Output the (x, y) coordinate of the center of the cell containing the given text.  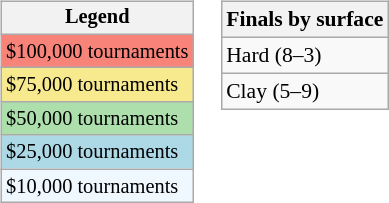
Legend (97, 18)
Hard (8–3) (304, 55)
$10,000 tournaments (97, 186)
$75,000 tournaments (97, 85)
$50,000 tournaments (97, 119)
$100,000 tournaments (97, 51)
Finals by surface (304, 20)
$25,000 tournaments (97, 152)
Clay (5–9) (304, 91)
